Scan for the cell matching the given text and deliver its [X, Y] coordinate at center. 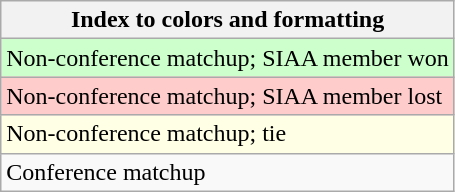
Index to colors and formatting [228, 20]
Non-conference matchup; tie [228, 134]
Non-conference matchup; SIAA member won [228, 58]
Conference matchup [228, 172]
Non-conference matchup; SIAA member lost [228, 96]
